From the cell containing the given text, extract its center point as [x, y] coordinate. 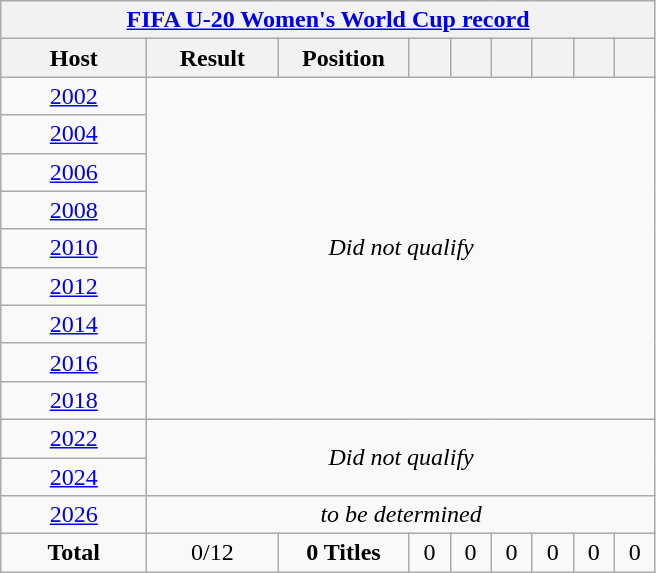
Result [212, 58]
0/12 [212, 553]
to be determined [401, 515]
2002 [74, 96]
2022 [74, 438]
2010 [74, 248]
2024 [74, 477]
Position [344, 58]
0 Titles [344, 553]
2016 [74, 362]
FIFA U-20 Women's World Cup record [328, 20]
2026 [74, 515]
2004 [74, 134]
2006 [74, 172]
Total [74, 553]
2008 [74, 210]
Host [74, 58]
2012 [74, 286]
2014 [74, 324]
2018 [74, 400]
